Identify which cell holds the provided text, then report its (X, Y) central coordinate. 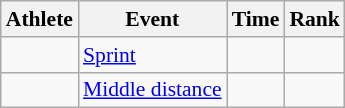
Middle distance (152, 90)
Rank (314, 19)
Sprint (152, 55)
Time (256, 19)
Athlete (40, 19)
Event (152, 19)
